Search for the cell housing the specified text and yield its [X, Y] center coordinate. 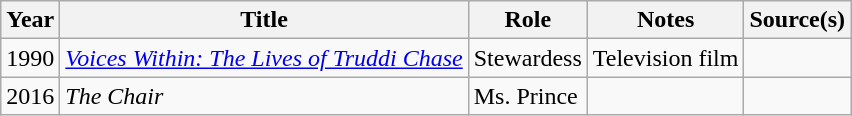
Voices Within: The Lives of Truddi Chase [264, 58]
1990 [30, 58]
Television film [666, 58]
Notes [666, 20]
Year [30, 20]
Source(s) [798, 20]
Stewardess [528, 58]
2016 [30, 96]
The Chair [264, 96]
Ms. Prince [528, 96]
Title [264, 20]
Role [528, 20]
